Output the (X, Y) coordinate of the center of the cell containing the given text.  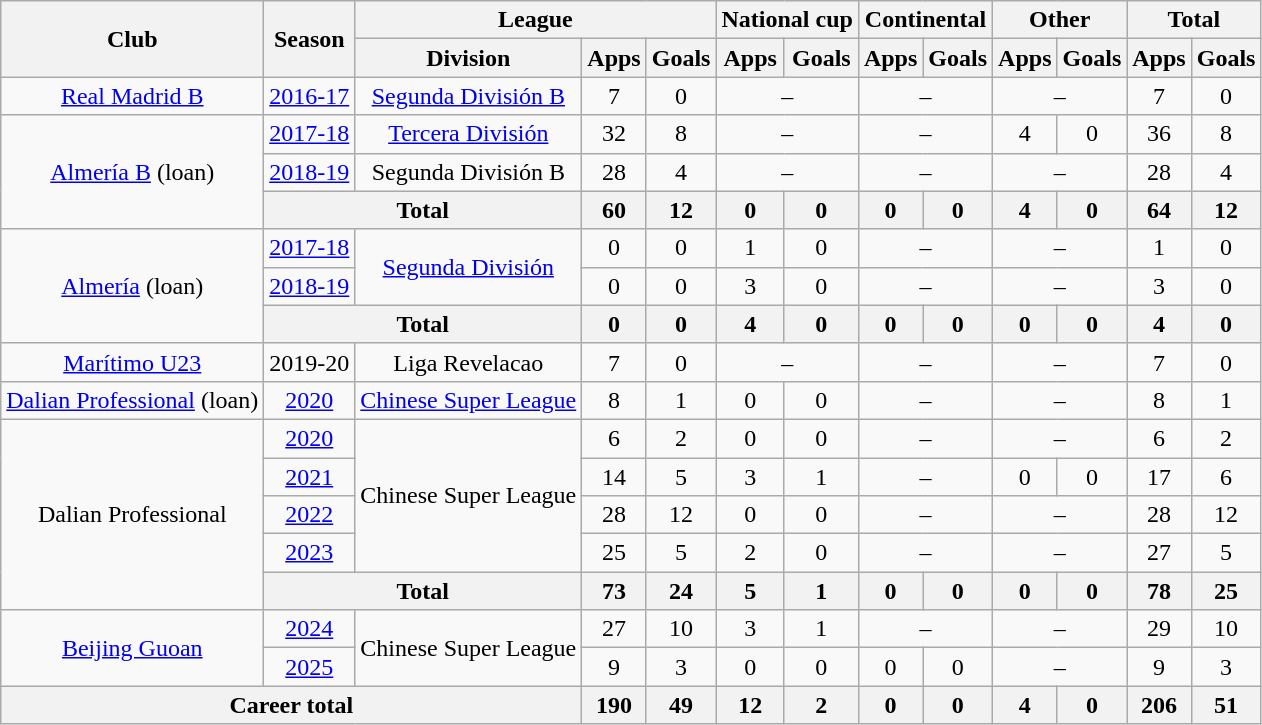
78 (1159, 591)
Tercera División (468, 134)
64 (1159, 210)
Other (1060, 20)
32 (614, 134)
2025 (310, 667)
49 (681, 705)
206 (1159, 705)
League (536, 20)
73 (614, 591)
Club (132, 39)
Segunda División (468, 267)
2024 (310, 629)
Almería (loan) (132, 286)
Marítimo U23 (132, 362)
2022 (310, 515)
2019-20 (310, 362)
190 (614, 705)
17 (1159, 477)
Almería B (loan) (132, 172)
60 (614, 210)
2016-17 (310, 96)
2023 (310, 553)
Dalian Professional (loan) (132, 400)
Continental (925, 20)
Beijing Guoan (132, 648)
Season (310, 39)
Real Madrid B (132, 96)
2021 (310, 477)
36 (1159, 134)
Dalian Professional (132, 514)
Division (468, 58)
24 (681, 591)
29 (1159, 629)
National cup (787, 20)
Liga Revelacao (468, 362)
14 (614, 477)
51 (1226, 705)
Career total (292, 705)
